Provide the (X, Y) coordinate of the cell's center where the given text is located.  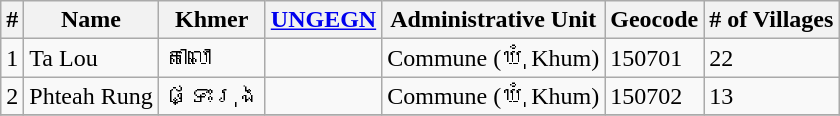
150702 (654, 96)
Ta Lou (91, 58)
150701 (654, 58)
# of Villages (772, 20)
UNGEGN (323, 20)
Khmer (212, 20)
Name (91, 20)
Phteah Rung (91, 96)
# (12, 20)
Geocode (654, 20)
ផ្ទះរុង (212, 96)
2 (12, 96)
Administrative Unit (494, 20)
តាលោ (212, 58)
13 (772, 96)
22 (772, 58)
1 (12, 58)
